Pinpoint the cell where the given text exists, returning its (x, y) midpoint coordinate. 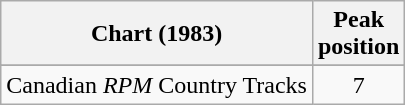
Peakposition (358, 34)
Canadian RPM Country Tracks (157, 85)
Chart (1983) (157, 34)
7 (358, 85)
